Return [x, y] of the center of cell containing provided text 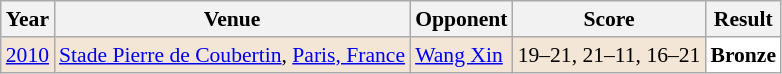
Stade Pierre de Coubertin, Paris, France [232, 55]
Opponent [462, 19]
Wang Xin [462, 55]
Year [28, 19]
2010 [28, 55]
19–21, 21–11, 16–21 [610, 55]
Venue [232, 19]
Score [610, 19]
Result [743, 19]
Bronze [743, 55]
